Provide the [X, Y] coordinate of the cell's center where the given text is located.  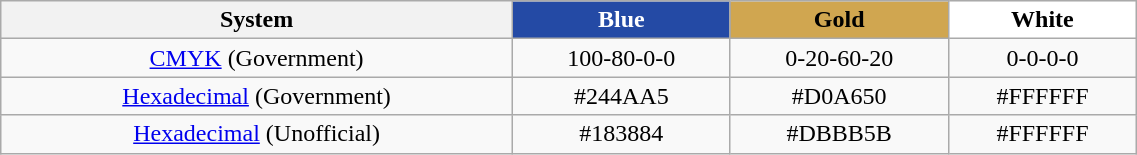
Hexadecimal (Unofficial) [257, 134]
System [257, 20]
#183884 [621, 134]
#D0A650 [839, 96]
Hexadecimal (Government) [257, 96]
Gold [839, 20]
White [1042, 20]
Blue [621, 20]
0-0-0-0 [1042, 58]
#244AA5 [621, 96]
#DBBB5B [839, 134]
CMYK (Government) [257, 58]
0-20-60-20 [839, 58]
100-80-0-0 [621, 58]
